Search for the cell housing the specified text and yield its [x, y] center coordinate. 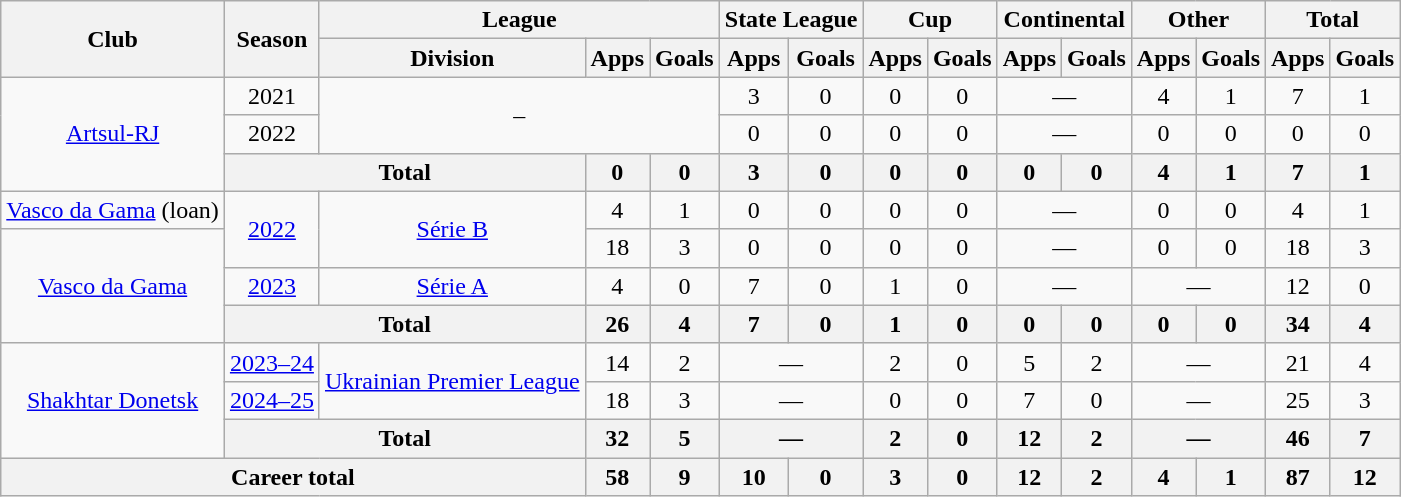
League [519, 20]
14 [617, 362]
Cup [930, 20]
2024–25 [272, 400]
Ukrainian Premier League [452, 381]
25 [1298, 400]
Continental [1064, 20]
Club [113, 39]
Other [1198, 20]
9 [685, 477]
Artsul-RJ [113, 134]
2021 [272, 96]
Division [452, 58]
10 [754, 477]
Career total [293, 477]
87 [1298, 477]
Season [272, 39]
21 [1298, 362]
Vasco da Gama [113, 286]
46 [1298, 438]
2023 [272, 286]
Série B [452, 229]
58 [617, 477]
State League [791, 20]
Série A [452, 286]
2023–24 [272, 362]
– [519, 115]
26 [617, 324]
Vasco da Gama (loan) [113, 210]
32 [617, 438]
34 [1298, 324]
Shakhtar Donetsk [113, 400]
